Determine the (x, y) coordinate at the center of the cell enclosing the given text.  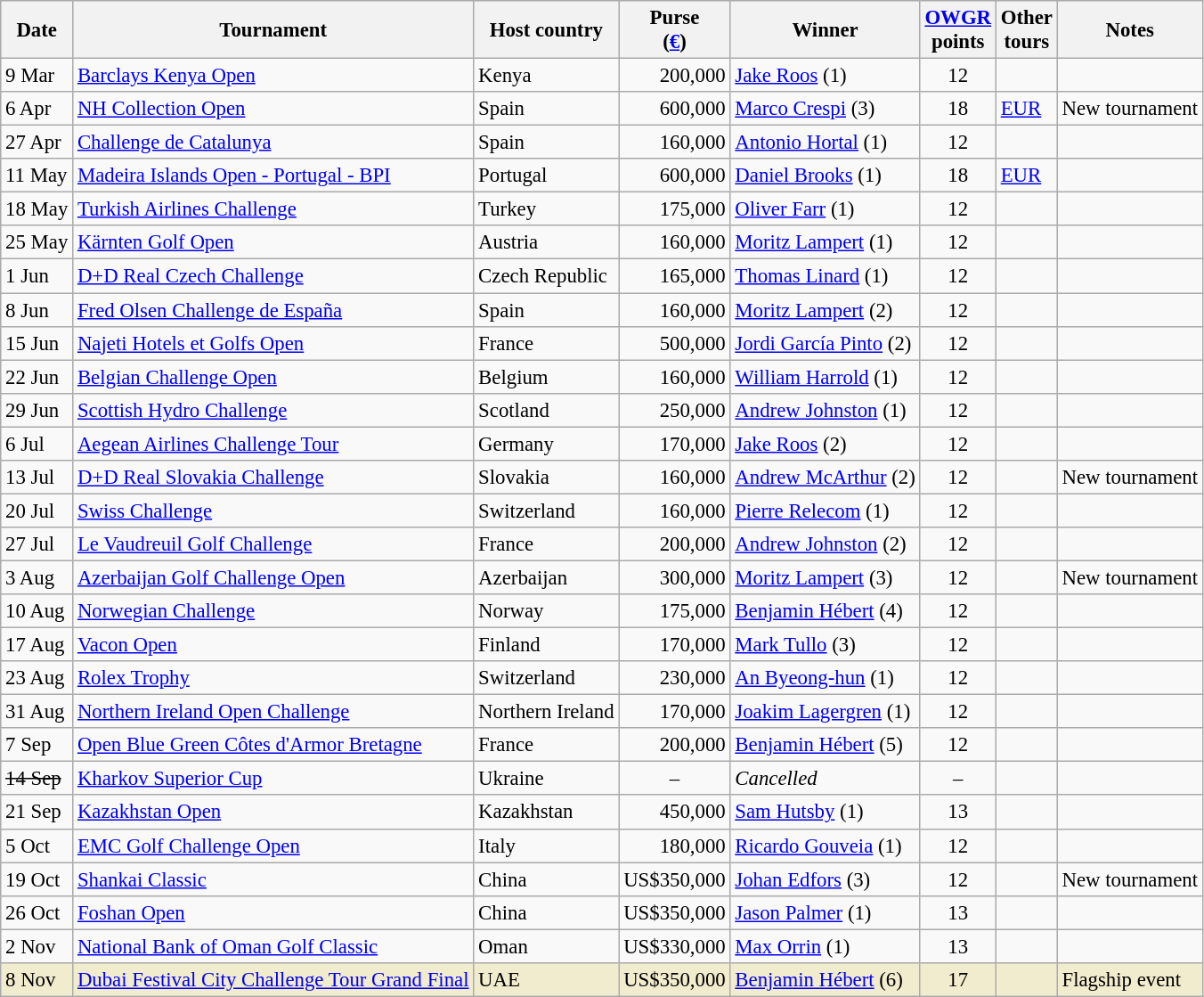
Belgium (547, 377)
Rolex Trophy (273, 678)
Belgian Challenge Open (273, 377)
Kazakhstan Open (273, 813)
Jason Palmer (1) (825, 912)
1 Jun (37, 276)
18 May (37, 209)
180,000 (675, 846)
8 Jun (37, 310)
Marco Crespi (3) (825, 109)
Slovakia (547, 478)
3 Aug (37, 577)
Kenya (547, 76)
Moritz Lampert (1) (825, 243)
Max Orrin (1) (825, 946)
15 Jun (37, 343)
Flagship event (1129, 980)
Foshan Open (273, 912)
Turkey (547, 209)
Date (37, 30)
29 Jun (37, 410)
27 Jul (37, 544)
17 (958, 980)
Oliver Farr (1) (825, 209)
Vacon Open (273, 645)
300,000 (675, 577)
US$330,000 (675, 946)
William Harrold (1) (825, 377)
Azerbaijan Golf Challenge Open (273, 577)
Norway (547, 611)
165,000 (675, 276)
Kharkov Superior Cup (273, 779)
Germany (547, 444)
6 Jul (37, 444)
Joakim Lagergren (1) (825, 712)
31 Aug (37, 712)
Madeira Islands Open - Portugal - BPI (273, 176)
Finland (547, 645)
Norwegian Challenge (273, 611)
Cancelled (825, 779)
Czech Republic (547, 276)
NH Collection Open (273, 109)
Moritz Lampert (2) (825, 310)
14 Sep (37, 779)
Fred Olsen Challenge de España (273, 310)
Jake Roos (1) (825, 76)
11 May (37, 176)
Scotland (547, 410)
Najeti Hotels et Golfs Open (273, 343)
Benjamin Hébert (5) (825, 745)
6 Apr (37, 109)
2 Nov (37, 946)
27 Apr (37, 143)
7 Sep (37, 745)
Shankai Classic (273, 879)
Andrew Johnston (2) (825, 544)
25 May (37, 243)
Northern Ireland (547, 712)
OWGRpoints (958, 30)
Thomas Linard (1) (825, 276)
Sam Hutsby (1) (825, 813)
10 Aug (37, 611)
20 Jul (37, 511)
Johan Edfors (3) (825, 879)
Ukraine (547, 779)
Italy (547, 846)
Portugal (547, 176)
9 Mar (37, 76)
500,000 (675, 343)
UAE (547, 980)
Open Blue Green Côtes d'Armor Bretagne (273, 745)
Daniel Brooks (1) (825, 176)
Tournament (273, 30)
Barclays Kenya Open (273, 76)
5 Oct (37, 846)
Ricardo Gouveia (1) (825, 846)
Andrew Johnston (1) (825, 410)
Othertours (1026, 30)
Northern Ireland Open Challenge (273, 712)
230,000 (675, 678)
Scottish Hydro Challenge (273, 410)
Jordi García Pinto (2) (825, 343)
23 Aug (37, 678)
Notes (1129, 30)
D+D Real Slovakia Challenge (273, 478)
Benjamin Hébert (4) (825, 611)
Benjamin Hébert (6) (825, 980)
Winner (825, 30)
Moritz Lampert (3) (825, 577)
Challenge de Catalunya (273, 143)
Andrew McArthur (2) (825, 478)
21 Sep (37, 813)
8 Nov (37, 980)
Jake Roos (2) (825, 444)
Kärnten Golf Open (273, 243)
Aegean Airlines Challenge Tour (273, 444)
EMC Golf Challenge Open (273, 846)
An Byeong-hun (1) (825, 678)
19 Oct (37, 879)
Turkish Airlines Challenge (273, 209)
Pierre Relecom (1) (825, 511)
Swiss Challenge (273, 511)
250,000 (675, 410)
Azerbaijan (547, 577)
26 Oct (37, 912)
17 Aug (37, 645)
Le Vaudreuil Golf Challenge (273, 544)
National Bank of Oman Golf Classic (273, 946)
450,000 (675, 813)
13 Jul (37, 478)
Austria (547, 243)
Mark Tullo (3) (825, 645)
Host country (547, 30)
D+D Real Czech Challenge (273, 276)
Dubai Festival City Challenge Tour Grand Final (273, 980)
Purse(€) (675, 30)
Antonio Hortal (1) (825, 143)
22 Jun (37, 377)
Kazakhstan (547, 813)
Oman (547, 946)
